Detect which cell encompasses the target text, then output its (x, y) center coordinate. 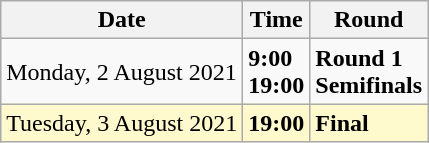
Round (369, 20)
Final (369, 123)
Date (122, 20)
Round 1Semifinals (369, 72)
Monday, 2 August 2021 (122, 72)
9:0019:00 (276, 72)
19:00 (276, 123)
Tuesday, 3 August 2021 (122, 123)
Time (276, 20)
